Locate the cell with the specified text and output its (X, Y) center coordinate. 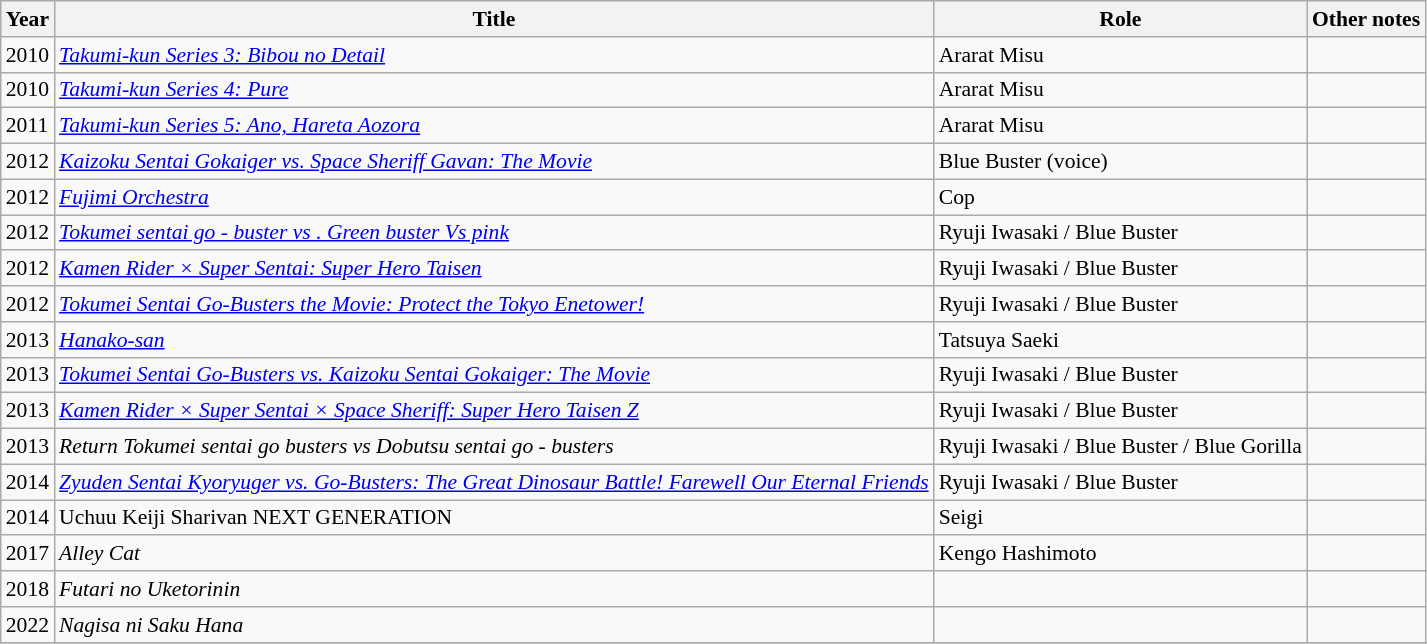
Ryuji Iwasaki / Blue Buster / Blue Gorilla (1120, 447)
Other notes (1366, 19)
Year (28, 19)
2022 (28, 625)
Kaizoku Sentai Gokaiger vs. Space Sheriff Gavan: The Movie (494, 162)
Zyuden Sentai Kyoryuger vs. Go-Busters: The Great Dinosaur Battle! Farewell Our Eternal Friends (494, 482)
2017 (28, 554)
Alley Cat (494, 554)
Return Tokumei sentai go busters vs Dobutsu sentai go - busters (494, 447)
Tokumei Sentai Go-Busters vs. Kaizoku Sentai Gokaiger: The Movie (494, 375)
Tokumei Sentai Go-Busters the Movie: Protect the Tokyo Enetower! (494, 304)
Fujimi Orchestra (494, 197)
Role (1120, 19)
Title (494, 19)
Takumi-kun Series 3: Bibou no Detail (494, 55)
Takumi-kun Series 4: Pure (494, 90)
2018 (28, 589)
Nagisa ni Saku Hana (494, 625)
Uchuu Keiji Sharivan NEXT GENERATION (494, 518)
Cop (1120, 197)
Blue Buster (voice) (1120, 162)
Futari no Uketorinin (494, 589)
Seigi (1120, 518)
Kengo Hashimoto (1120, 554)
Takumi-kun Series 5: Ano, Hareta Aozora (494, 126)
Hanako-san (494, 340)
Kamen Rider × Super Sentai: Super Hero Taisen (494, 269)
Tatsuya Saeki (1120, 340)
Kamen Rider × Super Sentai × Space Sheriff: Super Hero Taisen Z (494, 411)
2011 (28, 126)
Tokumei sentai go - buster vs . Green buster Vs pink (494, 233)
